From the cell containing the given text, extract its center point as [x, y] coordinate. 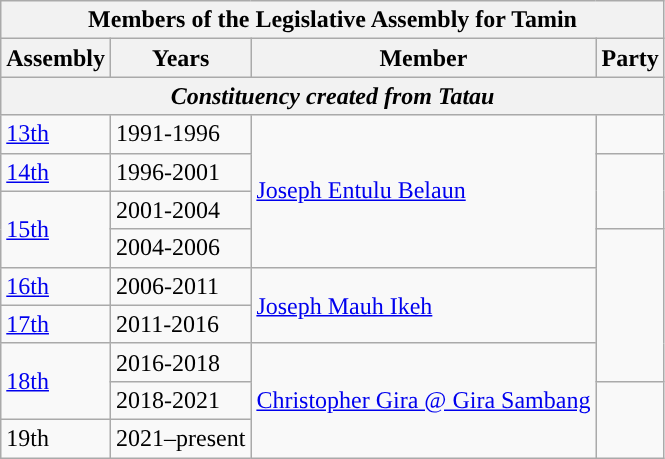
2011-2016 [180, 324]
Member [424, 58]
Party [630, 58]
14th [56, 172]
17th [56, 324]
13th [56, 134]
18th [56, 381]
Joseph Entulu Belaun [424, 191]
15th [56, 229]
Constituency created from Tatau [333, 96]
Years [180, 58]
16th [56, 286]
2016-2018 [180, 362]
2001-2004 [180, 210]
Joseph Mauh Ikeh [424, 305]
2018-2021 [180, 400]
Christopher Gira @ Gira Sambang [424, 400]
1996-2001 [180, 172]
Assembly [56, 58]
19th [56, 438]
2021–present [180, 438]
2006-2011 [180, 286]
1991-1996 [180, 134]
Members of the Legislative Assembly for Tamin [333, 20]
2004-2006 [180, 248]
